From the cell containing the given text, extract its center point as [X, Y] coordinate. 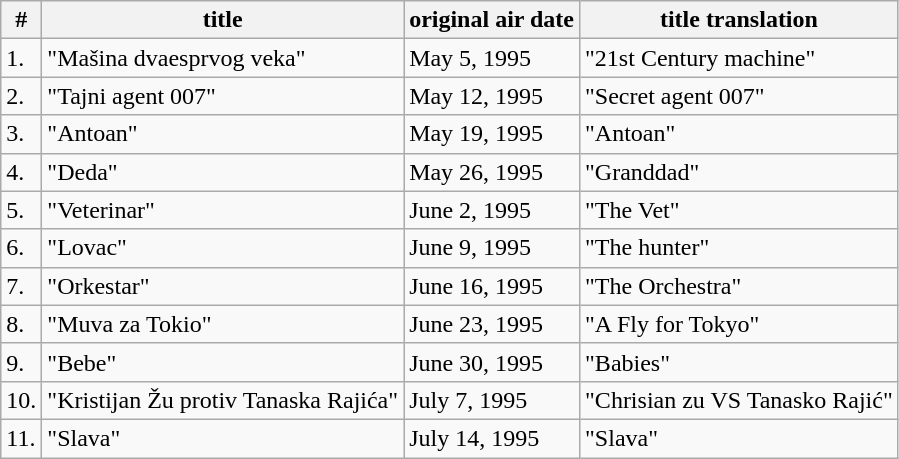
May 12, 1995 [492, 96]
June 16, 1995 [492, 286]
9. [22, 362]
"21st Century machine" [740, 58]
"Bebe" [223, 362]
"The Orchestra" [740, 286]
"Babies" [740, 362]
July 7, 1995 [492, 400]
"Muva za Tokio" [223, 324]
June 2, 1995 [492, 210]
"Secret agent 007" [740, 96]
8. [22, 324]
"A Fly for Tokyo" [740, 324]
2. [22, 96]
"Mašina dvaesprvog veka" [223, 58]
3. [22, 134]
7. [22, 286]
June 30, 1995 [492, 362]
"Deda" [223, 172]
June 9, 1995 [492, 248]
11. [22, 438]
"The Vet" [740, 210]
July 14, 1995 [492, 438]
May 19, 1995 [492, 134]
4. [22, 172]
May 5, 1995 [492, 58]
"Veterinar" [223, 210]
June 23, 1995 [492, 324]
"Granddad" [740, 172]
1. [22, 58]
"Lovac" [223, 248]
"Orkestar" [223, 286]
"Chrisian zu VS Tanasko Rajić" [740, 400]
title translation [740, 20]
"The hunter" [740, 248]
5. [22, 210]
10. [22, 400]
title [223, 20]
# [22, 20]
"Kristijan Žu protiv Tanaska Rajića" [223, 400]
"Tajni agent 007" [223, 96]
May 26, 1995 [492, 172]
original air date [492, 20]
6. [22, 248]
